Capture the cell that displays the provided text and extract its [x, y] central coordinate. 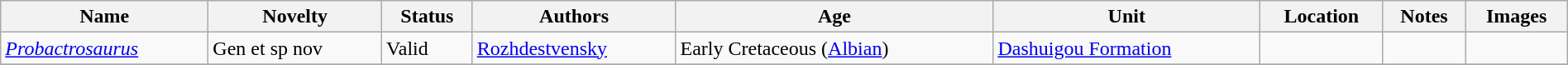
Authors [574, 17]
Status [428, 17]
Early Cretaceous (Albian) [834, 48]
Age [834, 17]
Location [1322, 17]
Probactrosaurus [104, 48]
Notes [1424, 17]
Novelty [295, 17]
Images [1517, 17]
Name [104, 17]
Gen et sp nov [295, 48]
Unit [1126, 17]
Rozhdestvensky [574, 48]
Dashuigou Formation [1126, 48]
Valid [428, 48]
